Determine the [x, y] coordinate at the center of the cell enclosing the given text.  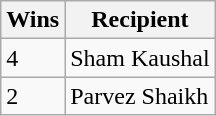
Parvez Shaikh [140, 96]
4 [33, 58]
Sham Kaushal [140, 58]
Wins [33, 20]
2 [33, 96]
Recipient [140, 20]
